Determine the (x, y) coordinate at the center of the cell enclosing the given text.  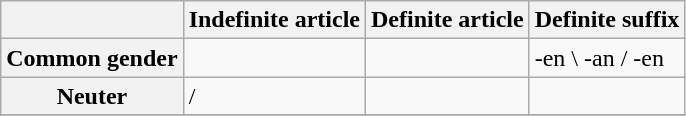
Common gender (92, 58)
-en \ -an / -en (607, 58)
Indefinite article (274, 20)
/ (274, 96)
Neuter (92, 96)
Definite suffix (607, 20)
Definite article (448, 20)
